For the text-containing cell, return its midpoint in [x, y] coordinate format. 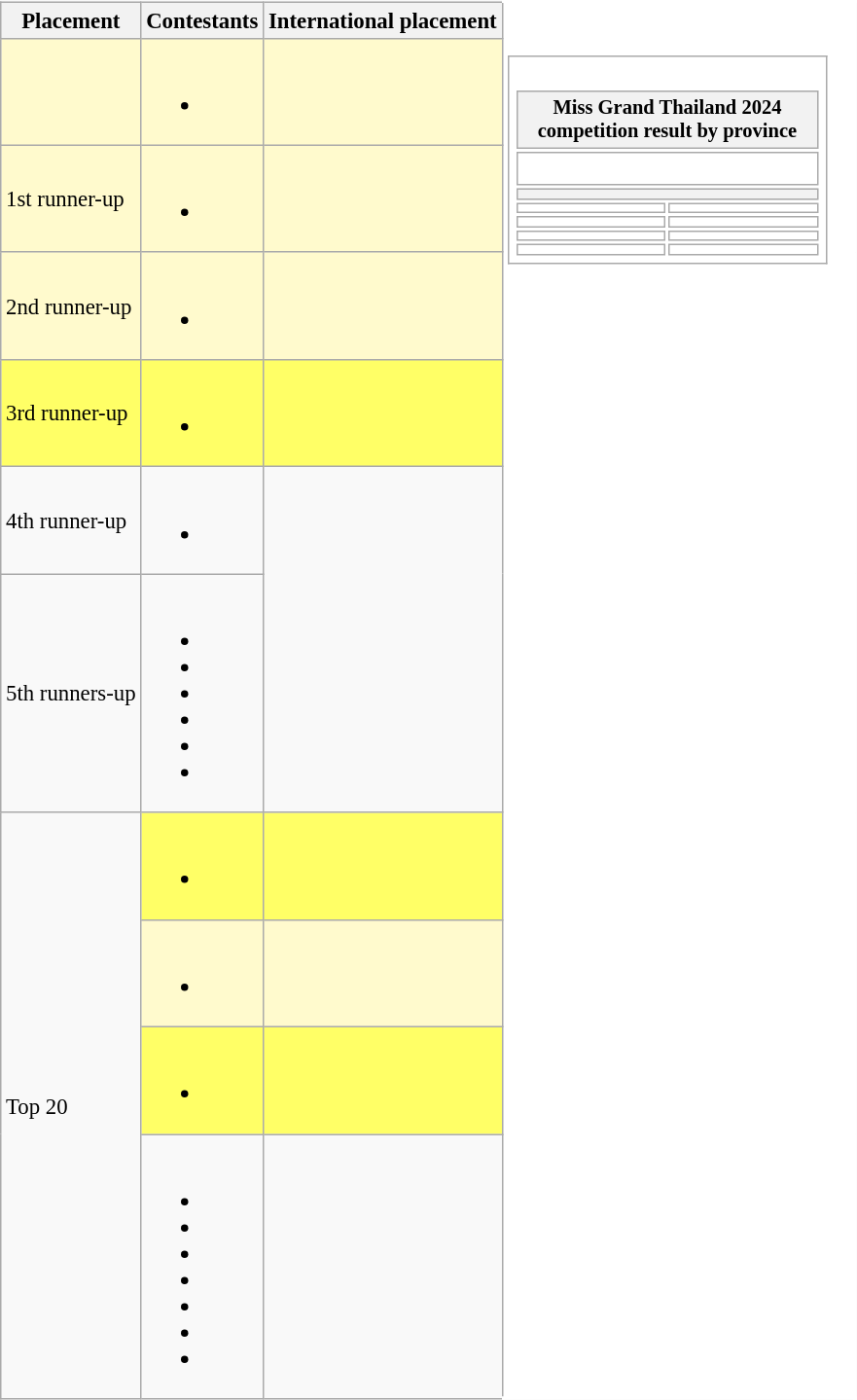
Placement [71, 20]
1st runner-up [71, 198]
Contestants [202, 20]
5th runners-up [71, 693]
3rd runner-up [71, 413]
2nd runner-up [71, 306]
International placement [383, 20]
Top 20 [71, 1105]
4th runner-up [71, 521]
